Determine the [X, Y] coordinate at the center of the cell enclosing the given text.  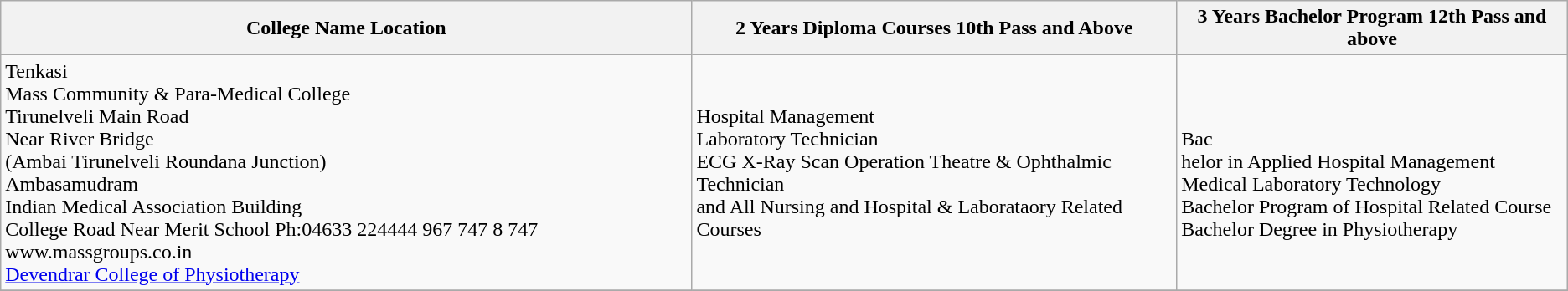
2 Years Diploma Courses 10th Pass and Above [935, 28]
3 Years Bachelor Program 12th Pass and above [1372, 28]
Bachelor in Applied Hospital ManagementMedical Laboratory TechnologyBachelor Program of Hospital Related CourseBachelor Degree in Physiotherapy [1372, 172]
College Name Location [347, 28]
